Determine the [x, y] coordinate at the center of the cell enclosing the given text.  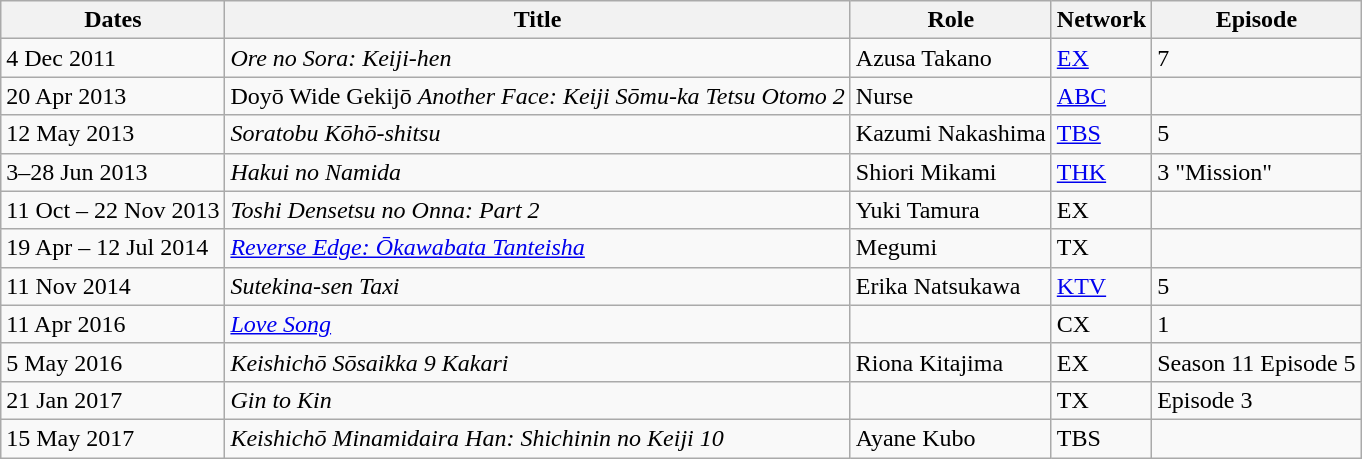
Megumi [950, 248]
Gin to Kin [538, 400]
Reverse Edge: Ōkawabata Tanteisha [538, 248]
3 "Mission" [1256, 172]
Yuki Tamura [950, 210]
Erika Natsukawa [950, 286]
21 Jan 2017 [113, 400]
ABC [1101, 96]
Soratobu Kōhō-shitsu [538, 134]
11 Apr 2016 [113, 324]
Doyō Wide Gekijō Another Face: Keiji Sōmu-ka Tetsu Otomo 2 [538, 96]
Episode [1256, 20]
Azusa Takano [950, 58]
Ore no Sora: Keiji-hen [538, 58]
Hakui no Namida [538, 172]
4 Dec 2011 [113, 58]
Kazumi Nakashima [950, 134]
Episode 3 [1256, 400]
Riona Kitajima [950, 362]
Dates [113, 20]
Season 11 Episode 5 [1256, 362]
15 May 2017 [113, 438]
Shiori Mikami [950, 172]
Keishichō Sōsaikka 9 Kakari [538, 362]
Ayane Kubo [950, 438]
11 Nov 2014 [113, 286]
11 Oct – 22 Nov 2013 [113, 210]
Nurse [950, 96]
12 May 2013 [113, 134]
1 [1256, 324]
Sutekina-sen Taxi [538, 286]
7 [1256, 58]
Role [950, 20]
Love Song [538, 324]
20 Apr 2013 [113, 96]
19 Apr – 12 Jul 2014 [113, 248]
Keishichō Minamidaira Han: Shichinin no Keiji 10 [538, 438]
Network [1101, 20]
3–28 Jun 2013 [113, 172]
KTV [1101, 286]
THK [1101, 172]
Toshi Densetsu no Onna: Part 2 [538, 210]
CX [1101, 324]
5 May 2016 [113, 362]
Title [538, 20]
